Locate the cell with the specified text and output its (x, y) center coordinate. 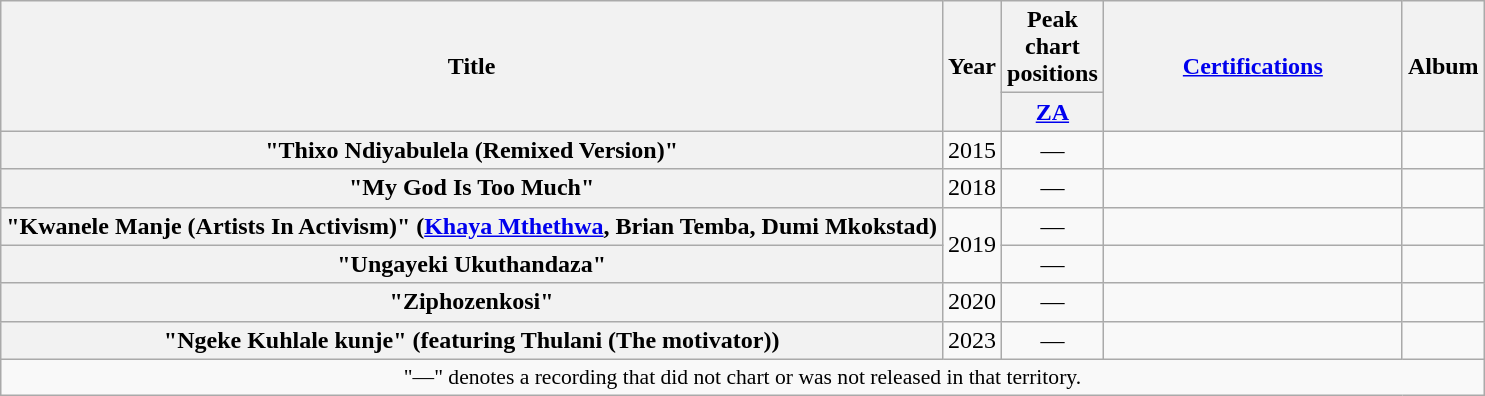
Title (472, 66)
Album (1443, 66)
2018 (972, 188)
"Ziphozenkosi" (472, 302)
"Ungayeki Ukuthandaza" (472, 264)
2015 (972, 150)
"Kwanele Manje (Artists In Activism)" (Khaya Mthethwa, Brian Temba, Dumi Mkokstad) (472, 226)
"My God Is Too Much" (472, 188)
"Ngeke Kuhlale kunje" (featuring Thulani (The motivator)) (472, 340)
"—" denotes a recording that did not chart or was not released in that territory. (742, 377)
Certifications (1252, 66)
2020 (972, 302)
2019 (972, 245)
Year (972, 66)
2023 (972, 340)
ZA (1053, 112)
Peak chart positions (1053, 47)
"Thixo Ndiyabulela (Remixed Version)" (472, 150)
